Determine the [X, Y] coordinate at the center of the cell enclosing the given text.  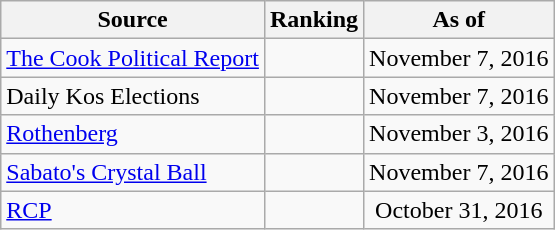
Sabato's Crystal Ball [133, 172]
As of [459, 20]
Rothenberg [133, 134]
Daily Kos Elections [133, 96]
The Cook Political Report [133, 58]
Ranking [314, 20]
November 3, 2016 [459, 134]
October 31, 2016 [459, 210]
Source [133, 20]
RCP [133, 210]
